For the text-containing cell, return its midpoint in [x, y] coordinate format. 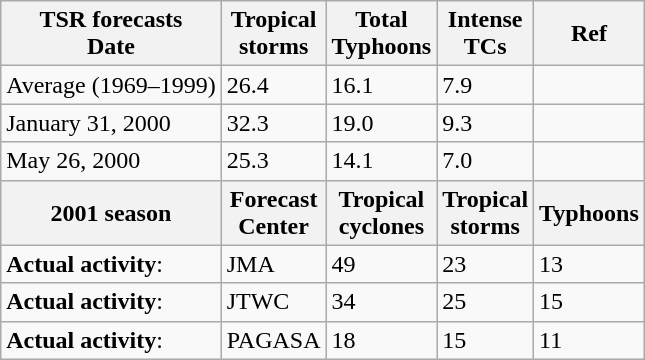
9.3 [486, 123]
16.1 [382, 85]
2001 season [112, 212]
34 [382, 302]
Average (1969–1999) [112, 85]
Typhoons [590, 212]
18 [382, 340]
49 [382, 264]
11 [590, 340]
JTWC [274, 302]
25.3 [274, 161]
May 26, 2000 [112, 161]
26.4 [274, 85]
JMA [274, 264]
7.9 [486, 85]
Tropicalcyclones [382, 212]
7.0 [486, 161]
PAGASA [274, 340]
14.1 [382, 161]
19.0 [382, 123]
32.3 [274, 123]
January 31, 2000 [112, 123]
IntenseTCs [486, 34]
13 [590, 264]
25 [486, 302]
ForecastCenter [274, 212]
TSR forecastsDate [112, 34]
Ref [590, 34]
23 [486, 264]
TotalTyphoons [382, 34]
